From the cell containing the given text, extract its center point as (X, Y) coordinate. 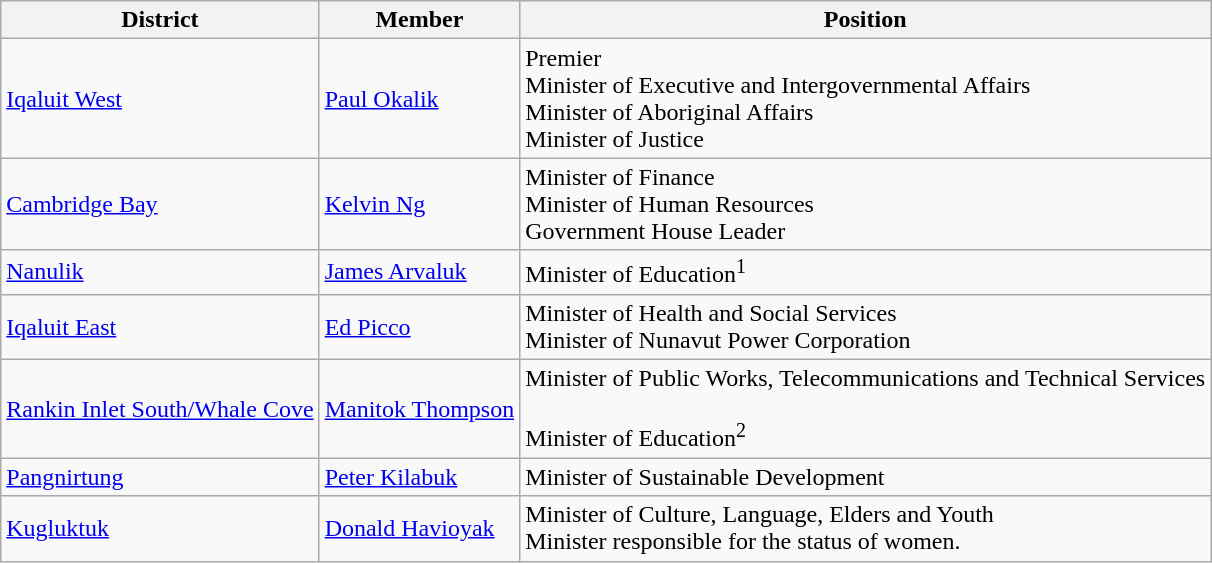
Paul Okalik (420, 98)
Member (420, 20)
PremierMinister of Executive and Intergovernmental AffairsMinister of Aboriginal AffairsMinister of Justice (866, 98)
Donald Havioyak (420, 528)
James Arvaluk (420, 272)
Peter Kilabuk (420, 477)
Position (866, 20)
Minister of Education1 (866, 272)
Minister of Culture, Language, Elders and Youth Minister responsible for the status of women. (866, 528)
Kelvin Ng (420, 204)
Cambridge Bay (160, 204)
Minister of Finance Minister of Human ResourcesGovernment House Leader (866, 204)
District (160, 20)
Nanulik (160, 272)
Kugluktuk (160, 528)
Iqaluit East (160, 326)
Iqaluit West (160, 98)
Rankin Inlet South/Whale Cove (160, 410)
Manitok Thompson (420, 410)
Minister of Health and Social ServicesMinister of Nunavut Power Corporation (866, 326)
Pangnirtung (160, 477)
Minister of Public Works, Telecommunications and Technical ServicesMinister of Education2 (866, 410)
Minister of Sustainable Development (866, 477)
Ed Picco (420, 326)
